Return the [x, y] coordinate for the center point of the cell that contains the specified text.  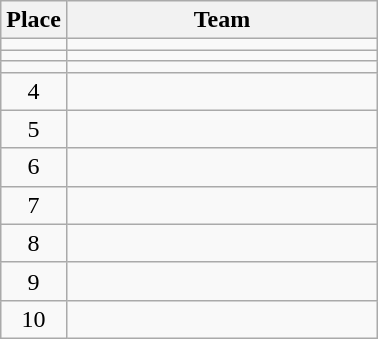
9 [34, 281]
Place [34, 20]
7 [34, 205]
4 [34, 91]
Team [222, 20]
8 [34, 243]
10 [34, 319]
6 [34, 167]
5 [34, 129]
